Identify which cell holds the provided text, then report its [x, y] central coordinate. 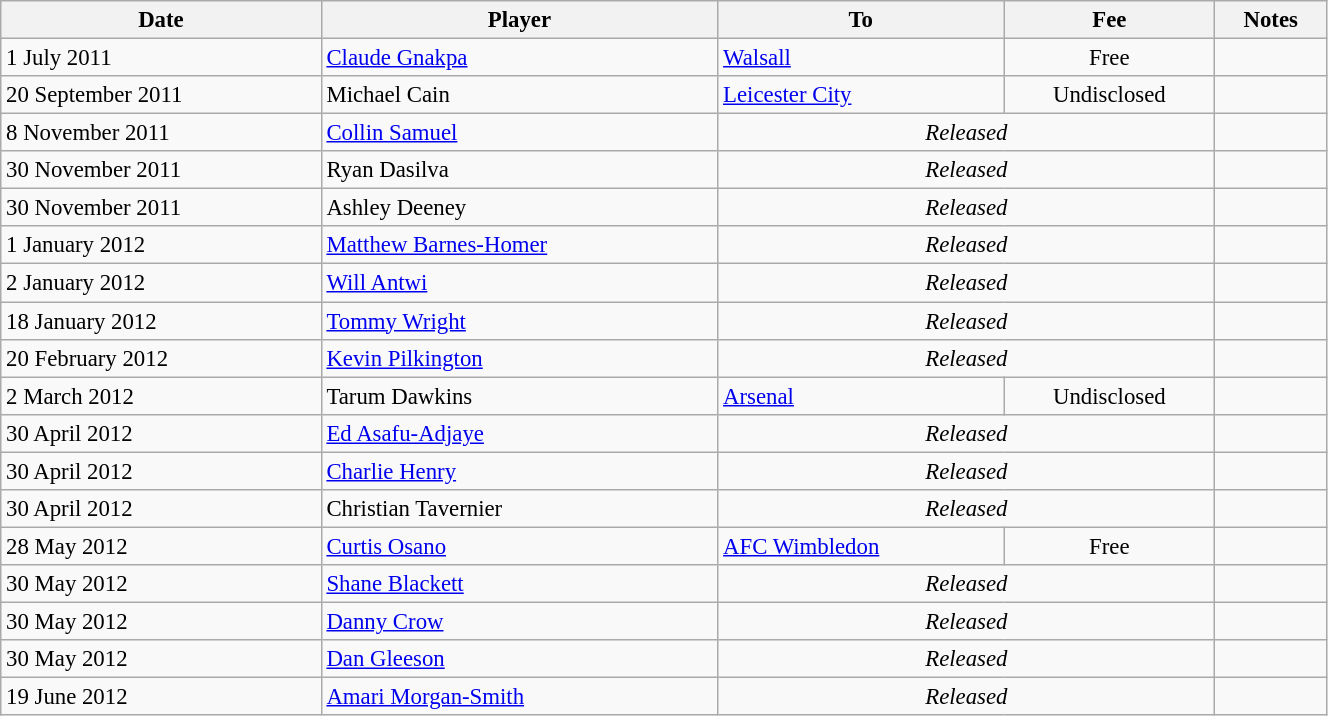
Player [520, 20]
20 September 2011 [161, 95]
Shane Blackett [520, 584]
Ed Asafu-Adjaye [520, 433]
Danny Crow [520, 621]
Walsall [861, 58]
Christian Tavernier [520, 509]
Amari Morgan-Smith [520, 697]
20 February 2012 [161, 358]
Kevin Pilkington [520, 358]
Notes [1270, 20]
Matthew Barnes-Homer [520, 245]
Collin Samuel [520, 133]
Will Antwi [520, 283]
To [861, 20]
Fee [1110, 20]
Date [161, 20]
19 June 2012 [161, 697]
Dan Gleeson [520, 659]
Arsenal [861, 396]
1 January 2012 [161, 245]
2 January 2012 [161, 283]
Tarum Dawkins [520, 396]
Ashley Deeney [520, 208]
Claude Gnakpa [520, 58]
Michael Cain [520, 95]
AFC Wimbledon [861, 546]
18 January 2012 [161, 321]
Curtis Osano [520, 546]
2 March 2012 [161, 396]
Ryan Dasilva [520, 170]
1 July 2011 [161, 58]
Tommy Wright [520, 321]
Leicester City [861, 95]
28 May 2012 [161, 546]
8 November 2011 [161, 133]
Charlie Henry [520, 471]
